For the text-containing cell, return its midpoint in [x, y] coordinate format. 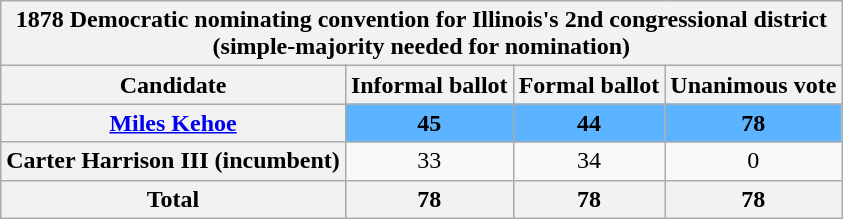
Formal ballot [589, 85]
Total [174, 199]
Unanimous vote [754, 85]
Informal ballot [429, 85]
Carter Harrison III (incumbent) [174, 161]
Miles Kehoe [174, 123]
44 [589, 123]
34 [589, 161]
33 [429, 161]
45 [429, 123]
Candidate [174, 85]
0 [754, 161]
1878 Democratic nominating convention for Illinois's 2nd congressional district(simple-majority needed for nomination) [422, 34]
